Capture the cell that displays the provided text and extract its (x, y) central coordinate. 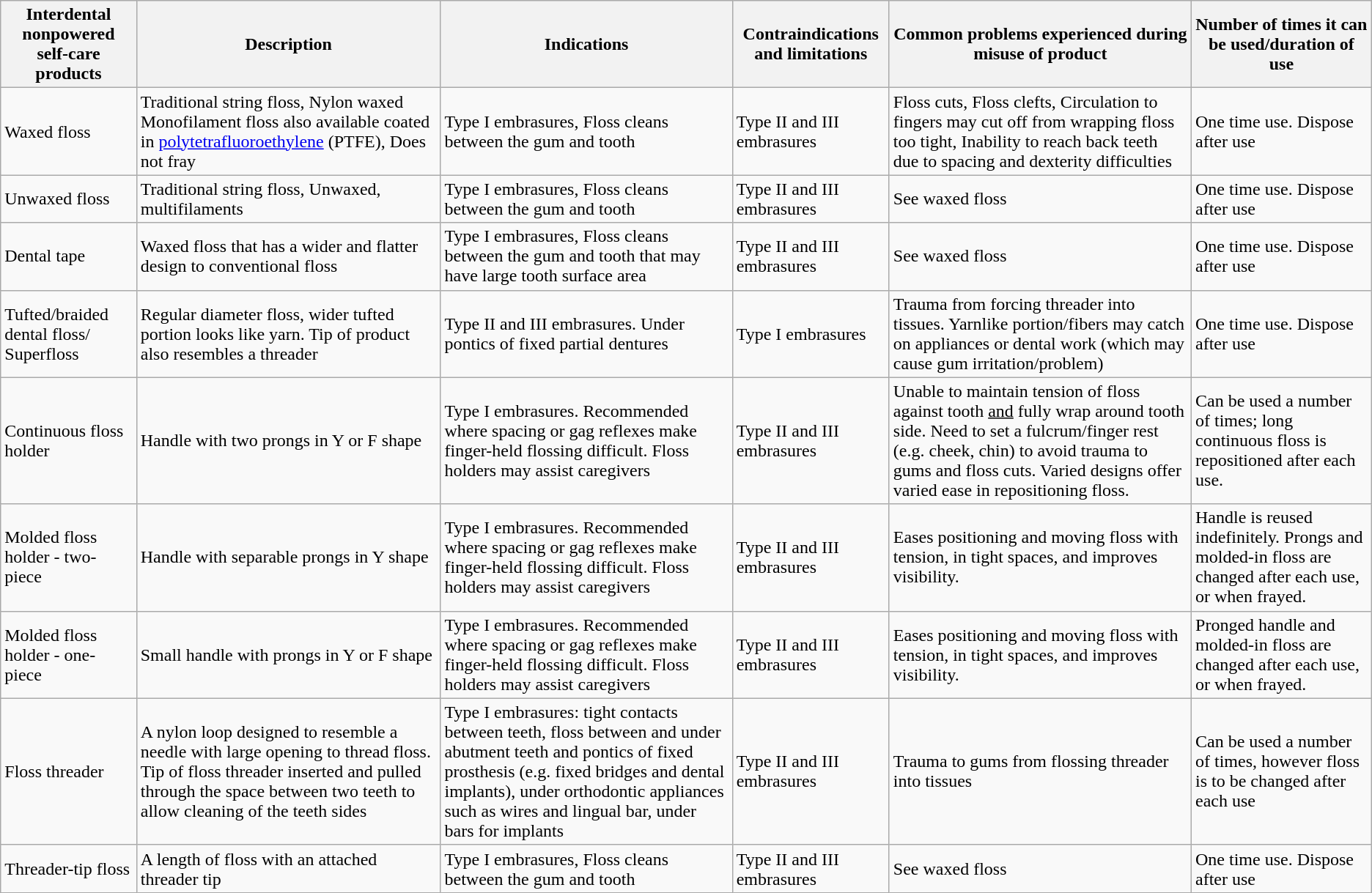
Molded floss holder - two-piece (69, 557)
Contraindications and limitations (811, 44)
Handle is reused indefinitely. Prongs and molded-in floss are changed after each use, or when frayed. (1282, 557)
Pronged handle and molded-in floss are changed after each use, or when frayed. (1282, 655)
A length of floss with an attached threader tip (289, 869)
Waxed floss that has a wider and flatter design to conventional floss (289, 256)
Threader-tip floss (69, 869)
Small handle with prongs in Y or F shape (289, 655)
Tufted/braided dental floss/ Superfloss (69, 334)
Trauma from forcing threader into tissues. Yarnlike portion/fibers may catch on appliances or dental work (which may cause gum irritation/problem) (1040, 334)
Regular diameter floss, wider tufted portion looks like yarn. Tip of product also resembles a threader (289, 334)
Type I embrasures (811, 334)
Indications (586, 44)
Can be used a number of times, however floss is to be changed after each use (1282, 771)
Dental tape (69, 256)
Interdental nonpowered self-care products (69, 44)
Type II and III embrasures. Under pontics of fixed partial dentures (586, 334)
Unwaxed floss (69, 199)
Traditional string floss, Unwaxed, multifilaments (289, 199)
Type I embrasures, Floss cleans between the gum and tooth that may have large tooth surface area (586, 256)
Traditional string floss, Nylon waxed Monofilament floss also available coated in polytetrafluoroethylene (PTFE), Does not fray (289, 132)
Handle with two prongs in Y or F shape (289, 441)
Continuous floss holder (69, 441)
Floss threader (69, 771)
Handle with separable prongs in Y shape (289, 557)
Trauma to gums from flossing threader into tissues (1040, 771)
Common problems experienced during misuse of product (1040, 44)
Waxed floss (69, 132)
Can be used a number of times; long continuous floss is repositioned after each use. (1282, 441)
Number of times it can be used/duration of use (1282, 44)
Molded floss holder - one-piece (69, 655)
Description (289, 44)
